Pinpoint the cell where the given text exists, returning its (x, y) midpoint coordinate. 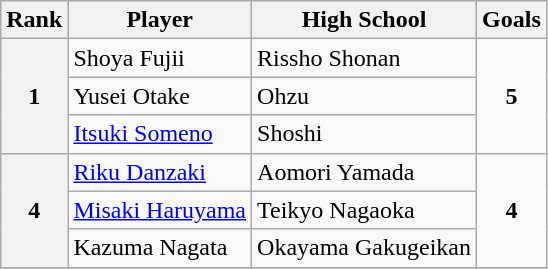
Shoshi (364, 134)
Yusei Otake (160, 96)
Riku Danzaki (160, 172)
Okayama Gakugeikan (364, 248)
5 (512, 96)
Goals (512, 20)
Rank (34, 20)
Rissho Shonan (364, 58)
Itsuki Someno (160, 134)
Teikyo Nagaoka (364, 210)
Ohzu (364, 96)
Player (160, 20)
1 (34, 96)
Kazuma Nagata (160, 248)
Aomori Yamada (364, 172)
Shoya Fujii (160, 58)
Misaki Haruyama (160, 210)
High School (364, 20)
